Pinpoint the cell where the given text exists, returning its (x, y) midpoint coordinate. 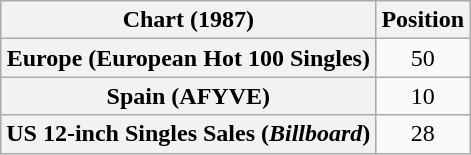
50 (423, 58)
Europe (European Hot 100 Singles) (188, 58)
Spain (AFYVE) (188, 96)
Chart (1987) (188, 20)
10 (423, 96)
US 12-inch Singles Sales (Billboard) (188, 134)
Position (423, 20)
28 (423, 134)
